Locate the cell with the specified text and output its [x, y] center coordinate. 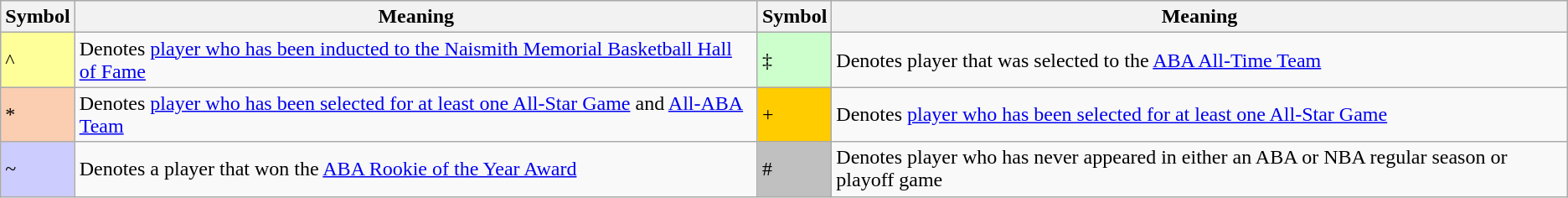
^ [38, 60]
Denotes player who has been selected for at least one All-Star Game and All-ABA Team [415, 114]
# [794, 169]
‡ [794, 60]
~ [38, 169]
Denotes player who has never appeared in either an ABA or NBA regular season or playoff game [1199, 169]
Denotes a player that won the ABA Rookie of the Year Award [415, 169]
* [38, 114]
Denotes player who has been inducted to the Naismith Memorial Basketball Hall of Fame [415, 60]
Denotes player that was selected to the ABA All-Time Team [1199, 60]
+ [794, 114]
Denotes player who has been selected for at least one All-Star Game [1199, 114]
